Find where the given text appears and provide that cell's center as [x, y] coordinate. 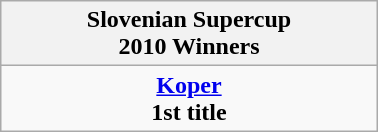
Slovenian Supercup 2010 Winners [189, 34]
Koper1st title [189, 98]
